Pinpoint the cell where the given text exists, returning its [X, Y] midpoint coordinate. 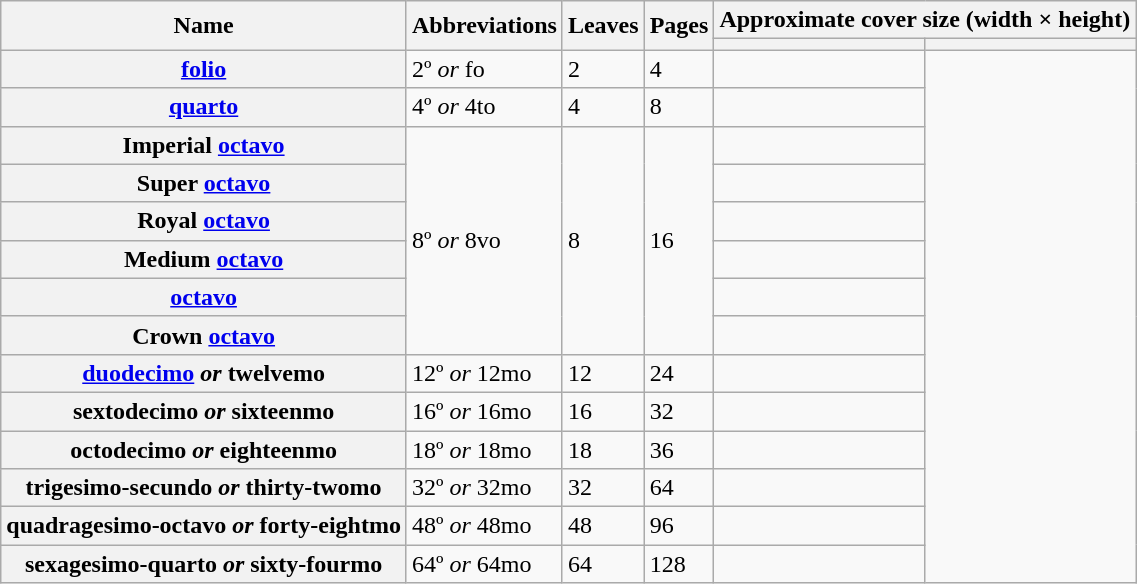
16º or 16mo [484, 411]
32º or 32mo [484, 488]
18 [603, 449]
Crown octavo [204, 335]
octodecimo or eighteenmo [204, 449]
12º or 12mo [484, 373]
36 [679, 449]
Royal octavo [204, 221]
8º or 8vo [484, 240]
sextodecimo or sixteenmo [204, 411]
96 [679, 526]
Name [204, 26]
2 [603, 69]
64º or 64mo [484, 564]
Imperial octavo [204, 145]
folio [204, 69]
octavo [204, 297]
Abbreviations [484, 26]
2º or fo [484, 69]
Approximate cover size (width × height) [925, 20]
128 [679, 564]
quarto [204, 107]
12 [603, 373]
48 [603, 526]
18º or 18mo [484, 449]
Pages [679, 26]
4º or 4to [484, 107]
24 [679, 373]
trigesimo-secundo or thirty-twomo [204, 488]
Super octavo [204, 183]
duodecimo or twelvemo [204, 373]
Leaves [603, 26]
quadragesimo-octavo or forty-eightmo [204, 526]
sexagesimo-quarto or sixty-fourmo [204, 564]
48º or 48mo [484, 526]
Medium octavo [204, 259]
